Identify which cell holds the provided text, then report its (x, y) central coordinate. 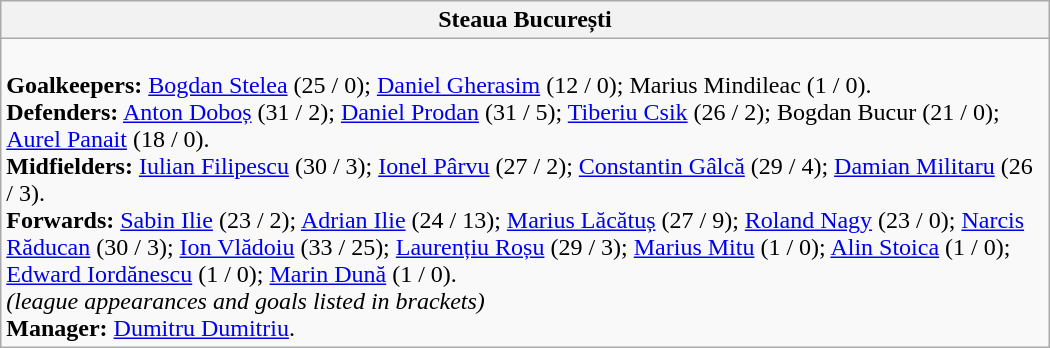
Steaua București (525, 20)
